Scan for the cell matching the given text and deliver its (X, Y) coordinate at center. 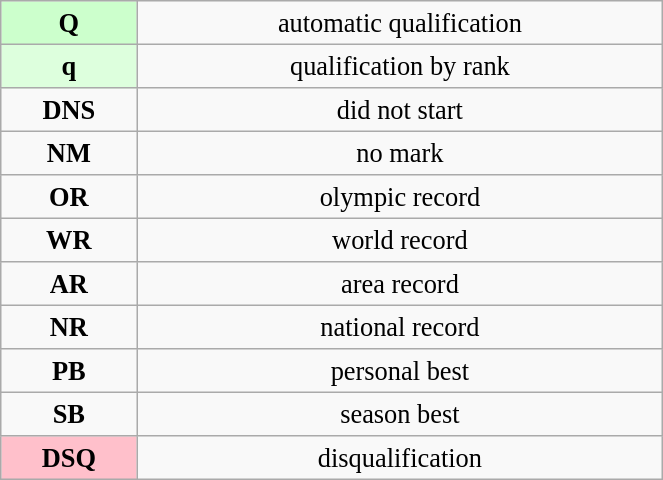
DNS (69, 109)
world record (400, 240)
olympic record (400, 197)
AR (69, 284)
PB (69, 371)
no mark (400, 153)
disqualification (400, 458)
season best (400, 414)
NR (69, 327)
did not start (400, 109)
SB (69, 414)
q (69, 66)
WR (69, 240)
area record (400, 284)
qualification by rank (400, 66)
OR (69, 197)
Q (69, 22)
NM (69, 153)
national record (400, 327)
DSQ (69, 458)
personal best (400, 371)
automatic qualification (400, 22)
